Determine the [x, y] coordinate at the center of the cell enclosing the given text.  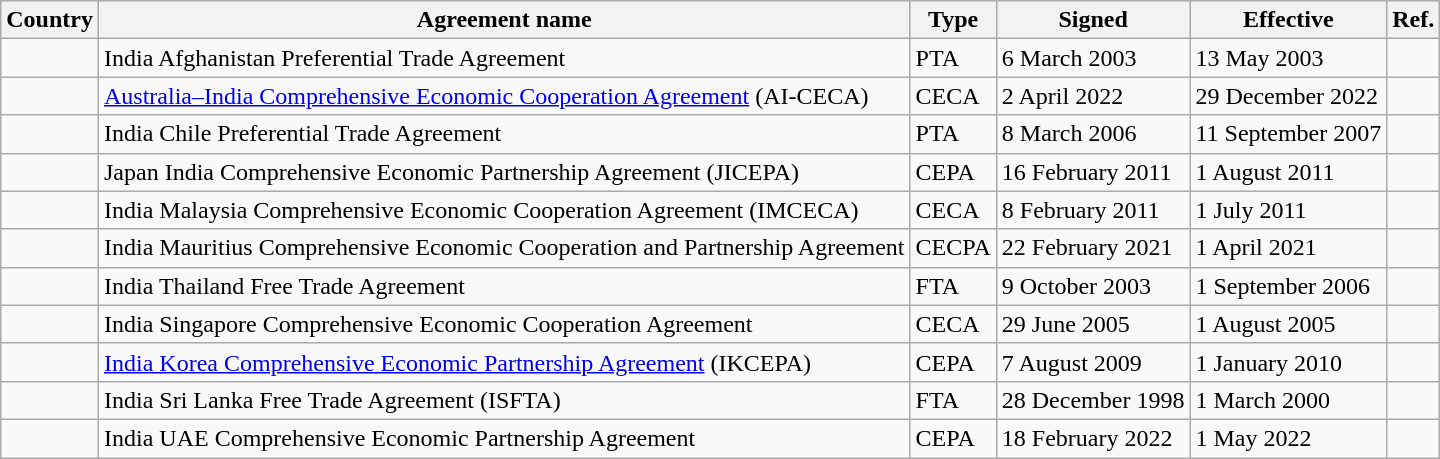
Type [953, 20]
1 August 2011 [1288, 172]
28 December 1998 [1093, 400]
22 February 2021 [1093, 248]
6 March 2003 [1093, 58]
Signed [1093, 20]
Australia–India Comprehensive Economic Cooperation Agreement (AI-CECA) [504, 96]
India Singapore Comprehensive Economic Cooperation Agreement [504, 324]
18 February 2022 [1093, 438]
1 July 2011 [1288, 210]
Ref. [1414, 20]
1 August 2005 [1288, 324]
1 April 2021 [1288, 248]
8 February 2011 [1093, 210]
India UAE Comprehensive Economic Partnership Agreement [504, 438]
29 December 2022 [1288, 96]
7 August 2009 [1093, 362]
1 March 2000 [1288, 400]
Agreement name [504, 20]
India Chile Preferential Trade Agreement [504, 134]
13 May 2003 [1288, 58]
1 September 2006 [1288, 286]
CECPA [953, 248]
India Sri Lanka Free Trade Agreement (ISFTA) [504, 400]
1 January 2010 [1288, 362]
Country [50, 20]
9 October 2003 [1093, 286]
11 September 2007 [1288, 134]
India Korea Comprehensive Economic Partnership Agreement (IKCEPA) [504, 362]
India Mauritius Comprehensive Economic Cooperation and Partnership Agreement [504, 248]
29 June 2005 [1093, 324]
Japan India Comprehensive Economic Partnership Agreement (JICEPA) [504, 172]
Effective [1288, 20]
India Malaysia Comprehensive Economic Cooperation Agreement (IMCECA) [504, 210]
India Afghanistan Preferential Trade Agreement [504, 58]
1 May 2022 [1288, 438]
8 March 2006 [1093, 134]
2 April 2022 [1093, 96]
India Thailand Free Trade Agreement [504, 286]
16 February 2011 [1093, 172]
